Locate the cell with the specified text and output its (X, Y) center coordinate. 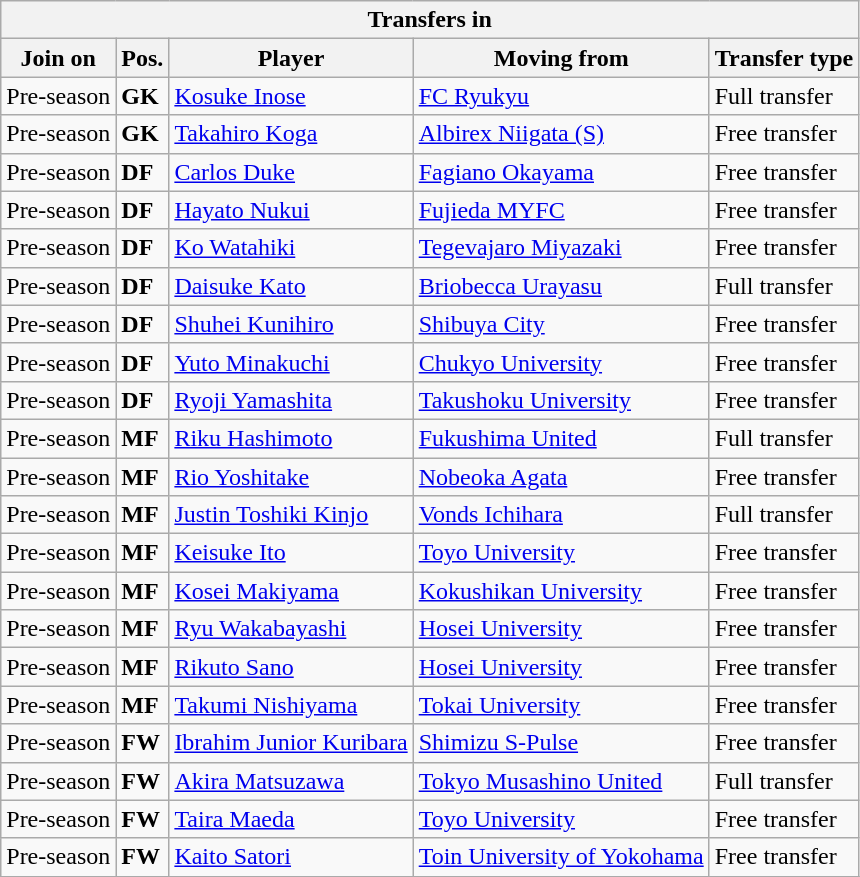
Toin University of Yokohama (561, 857)
Keisuke Ito (291, 553)
Carlos Duke (291, 172)
Riku Hashimoto (291, 438)
Briobecca Urayasu (561, 286)
Hayato Nukui (291, 210)
Fujieda MYFC (561, 210)
Tegevajaro Miyazaki (561, 248)
Daisuke Kato (291, 286)
Akira Matsuzawa (291, 781)
FC Ryukyu (561, 96)
Taira Maeda (291, 819)
Fukushima United (561, 438)
Ryu Wakabayashi (291, 629)
Shibuya City (561, 324)
Albirex Niigata (S) (561, 134)
Shimizu S-Pulse (561, 743)
Nobeoka Agata (561, 477)
Transfer type (784, 58)
Takumi Nishiyama (291, 705)
Rikuto Sano (291, 667)
Kosei Makiyama (291, 591)
Vonds Ichihara (561, 515)
Tokai University (561, 705)
Ibrahim Junior Kuribara (291, 743)
Chukyo University (561, 362)
Takushoku University (561, 400)
Ko Watahiki (291, 248)
Moving from (561, 58)
Pos. (142, 58)
Kaito Satori (291, 857)
Yuto Minakuchi (291, 362)
Ryoji Yamashita (291, 400)
Tokyo Musashino United (561, 781)
Kosuke Inose (291, 96)
Shuhei Kunihiro (291, 324)
Takahiro Koga (291, 134)
Fagiano Okayama (561, 172)
Kokushikan University (561, 591)
Join on (58, 58)
Transfers in (430, 20)
Player (291, 58)
Rio Yoshitake (291, 477)
Justin Toshiki Kinjo (291, 515)
